Return the (X, Y) coordinate for the center point of the cell that contains the specified text.  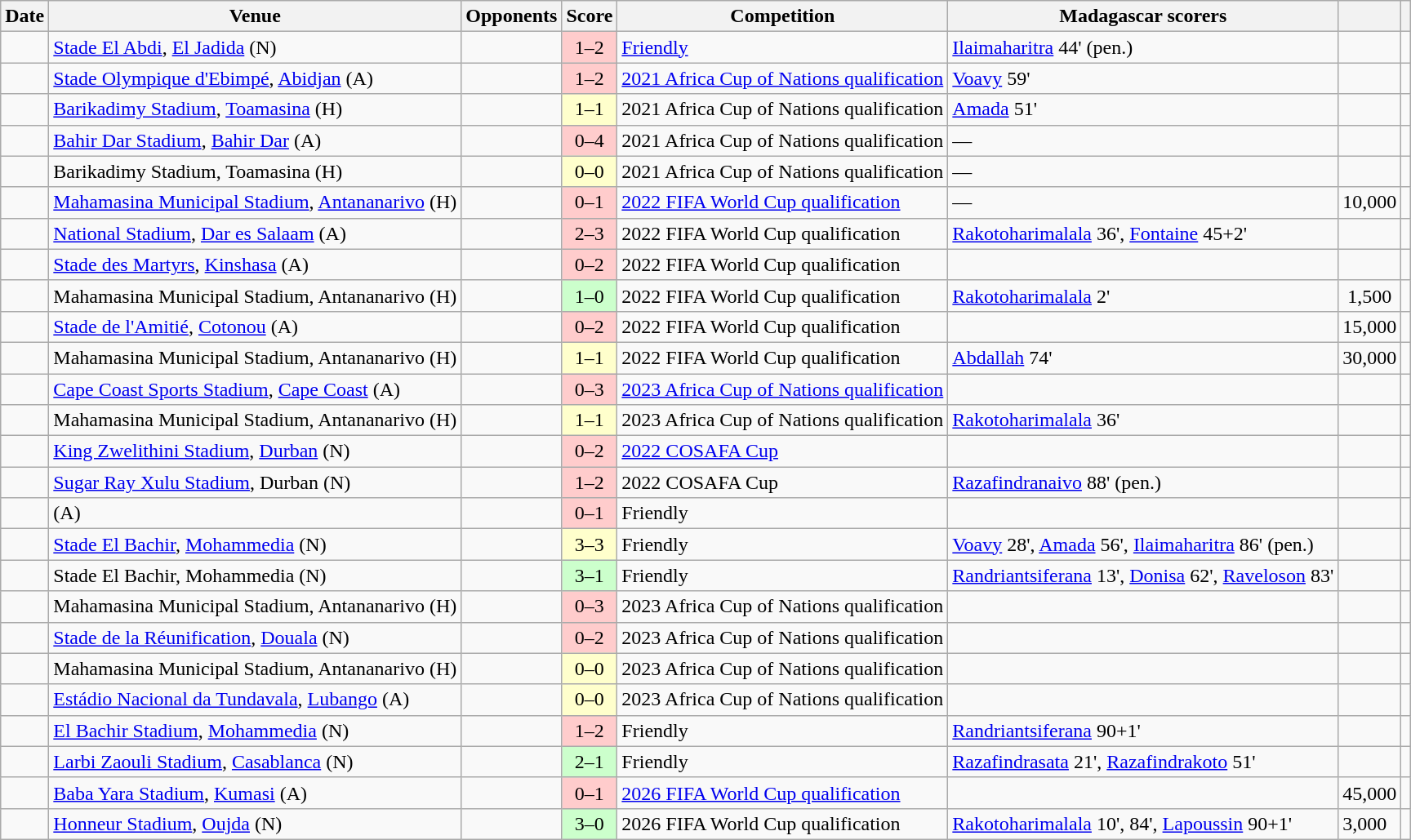
Stade de la Réunification, Douala (N) (255, 638)
Baba Yara Stadium, Kumasi (A) (255, 793)
10,000 (1370, 202)
Abdallah 74' (1143, 358)
45,000 (1370, 793)
2–1 (590, 762)
3–1 (590, 576)
Ilaimaharitra 44' (pen.) (1143, 47)
Randriantsiferana 13', Donisa 62', Raveloson 83' (1143, 576)
Rakotoharimalala 36' (1143, 420)
Rakotoharimalala 10', 84', Lapoussin 90+1' (1143, 824)
2–3 (590, 233)
Score (590, 16)
15,000 (1370, 327)
30,000 (1370, 358)
Stade Olympique d'Ebimpé, Abidjan (A) (255, 78)
King Zwelithini Stadium, Durban (N) (255, 451)
Voavy 28', Amada 56', Ilaimaharitra 86' (pen.) (1143, 544)
Opponents (511, 16)
3–3 (590, 544)
Stade des Martyrs, Kinshasa (A) (255, 264)
Venue (255, 16)
Larbi Zaouli Stadium, Casablanca (N) (255, 762)
Rakotoharimalala 2' (1143, 296)
Competition (782, 16)
Rakotoharimalala 36', Fontaine 45+2' (1143, 233)
Stade de l'Amitié, Cotonou (A) (255, 327)
Razafindrasata 21', Razafindrakoto 51' (1143, 762)
Stade El Abdi, El Jadida (N) (255, 47)
Date (24, 16)
1,500 (1370, 296)
Sugar Ray Xulu Stadium, Durban (N) (255, 482)
Voavy 59' (1143, 78)
Razafindranaivo 88' (pen.) (1143, 482)
3,000 (1370, 824)
Madagascar scorers (1143, 16)
3–0 (590, 824)
1–0 (590, 296)
Randriantsiferana 90+1' (1143, 731)
El Bachir Stadium, Mohammedia (N) (255, 731)
Bahir Dar Stadium, Bahir Dar (A) (255, 140)
Cape Coast Sports Stadium, Cape Coast (A) (255, 389)
Honneur Stadium, Oujda (N) (255, 824)
(A) (255, 513)
National Stadium, Dar es Salaam (A) (255, 233)
0–4 (590, 140)
Estádio Nacional da Tundavala, Lubango (A) (255, 700)
Amada 51' (1143, 109)
